Locate the cell with the specified text and output its [X, Y] center coordinate. 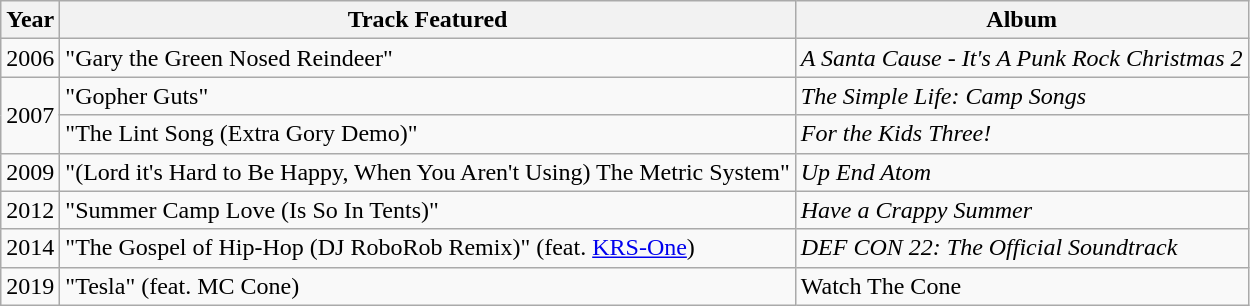
Track Featured [428, 20]
"Gopher Guts" [428, 96]
DEF CON 22: The Official Soundtrack [1022, 248]
Album [1022, 20]
2007 [30, 115]
"Summer Camp Love (Is So In Tents)" [428, 210]
2006 [30, 58]
2012 [30, 210]
The Simple Life: Camp Songs [1022, 96]
2014 [30, 248]
"(Lord it's Hard to Be Happy, When You Aren't Using) The Metric System" [428, 172]
"Gary the Green Nosed Reindeer" [428, 58]
For the Kids Three! [1022, 134]
2009 [30, 172]
"Tesla" (feat. MC Cone) [428, 286]
Year [30, 20]
"The Lint Song (Extra Gory Demo)" [428, 134]
Up End Atom [1022, 172]
A Santa Cause - It's A Punk Rock Christmas 2 [1022, 58]
Have a Crappy Summer [1022, 210]
"The Gospel of Hip-Hop (DJ RoboRob Remix)" (feat. KRS-One) [428, 248]
Watch The Cone [1022, 286]
2019 [30, 286]
